Return [X, Y] of the center of cell containing provided text 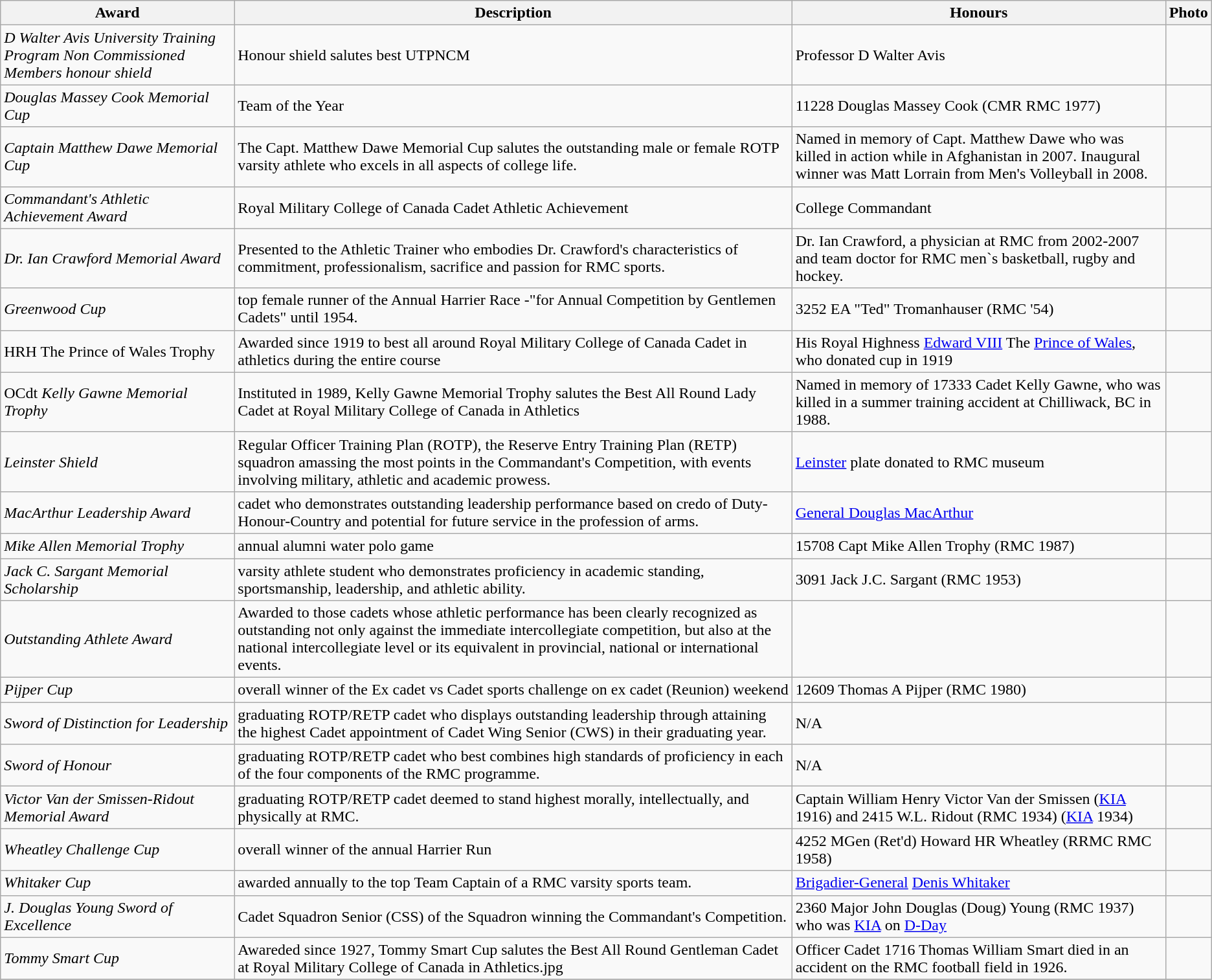
Pijper Cup [118, 690]
Photo [1189, 13]
varsity athlete student who demonstrates proficiency in academic standing, sportsmanship, leadership, and athletic ability. [513, 579]
4252 MGen (Ret'd) Howard HR Wheatley (RRMC RMC 1958) [979, 849]
Greenwood Cup [118, 309]
Mike Allen Memorial Trophy [118, 546]
Brigadier-General Denis Whitaker [979, 883]
OCdt Kelly Gawne Memorial Trophy [118, 402]
Commandant's Athletic Achievement Award [118, 207]
General Douglas MacArthur [979, 513]
Leinster Shield [118, 462]
Sword of Honour [118, 765]
Award [118, 13]
Awareded since 1927, Tommy Smart Cup salutes the Best All Round Gentleman Cadet at Royal Military College of Canada in Athletics.jpg [513, 958]
Awarded since 1919 to best all around Royal Military College of Canada Cadet in athletics during the entire course [513, 351]
3091 Jack J.C. Sargant (RMC 1953) [979, 579]
D Walter Avis University Training Program Non Commissioned Members honour shield [118, 55]
Named in memory of 17333 Cadet Kelly Gawne, who was killed in a summer training accident at Chilliwack, BC in 1988. [979, 402]
Captain Matthew Dawe Memorial Cup [118, 157]
Sword of Distinction for Leadership [118, 724]
awarded annually to the top Team Captain of a RMC varsity sports team. [513, 883]
12609 Thomas A Pijper (RMC 1980) [979, 690]
College Commandant [979, 207]
graduating ROTP/RETP cadet who best combines high standards of proficiency in each of the four components of the RMC programme. [513, 765]
J. Douglas Young Sword of Excellence [118, 917]
graduating ROTP/RETP cadet deemed to stand highest morally, intellectually, and physically at RMC. [513, 808]
Captain William Henry Victor Van der Smissen (KIA 1916) and 2415 W.L. Ridout (RMC 1934) (KIA 1934) [979, 808]
Victor Van der Smissen-Ridout Memorial Award [118, 808]
Whitaker Cup [118, 883]
3252 EA "Ted" Tromanhauser (RMC '54) [979, 309]
Royal Military College of Canada Cadet Athletic Achievement [513, 207]
MacArthur Leadership Award [118, 513]
Cadet Squadron Senior (CSS) of the Squadron winning the Commandant's Competition. [513, 917]
Instituted in 1989, Kelly Gawne Memorial Trophy salutes the Best All Round Lady Cadet at Royal Military College of Canada in Athletics [513, 402]
Dr. Ian Crawford, a physician at RMC from 2002-2007 and team doctor for RMC men`s basketball, rugby and hockey. [979, 258]
top female runner of the Annual Harrier Race -"for Annual Competition by Gentlemen Cadets" until 1954. [513, 309]
Description [513, 13]
overall winner of the Ex cadet vs Cadet sports challenge on ex cadet (Reunion) weekend [513, 690]
overall winner of the annual Harrier Run [513, 849]
The Capt. Matthew Dawe Memorial Cup salutes the outstanding male or female ROTP varsity athlete who excels in all aspects of college life. [513, 157]
Douglas Massey Cook Memorial Cup [118, 106]
His Royal Highness Edward VIII The Prince of Wales, who donated cup in 1919 [979, 351]
Honour shield salutes best UTPNCM [513, 55]
Presented to the Athletic Trainer who embodies Dr. Crawford's characteristics of commitment, professionalism, sacrifice and passion for RMC sports. [513, 258]
Team of the Year [513, 106]
Jack C. Sargant Memorial Scholarship [118, 579]
15708 Capt Mike Allen Trophy (RMC 1987) [979, 546]
2360 Major John Douglas (Doug) Young (RMC 1937) who was KIA on D-Day [979, 917]
Wheatley Challenge Cup [118, 849]
Dr. Ian Crawford Memorial Award [118, 258]
Tommy Smart Cup [118, 958]
Professor D Walter Avis [979, 55]
HRH The Prince of Wales Trophy [118, 351]
11228 Douglas Massey Cook (CMR RMC 1977) [979, 106]
Outstanding Athlete Award [118, 640]
Leinster plate donated to RMC museum [979, 462]
Honours [979, 13]
annual alumni water polo game [513, 546]
Officer Cadet 1716 Thomas William Smart died in an accident on the RMC football field in 1926. [979, 958]
